Find where the given text appears and provide that cell's center as (x, y) coordinate. 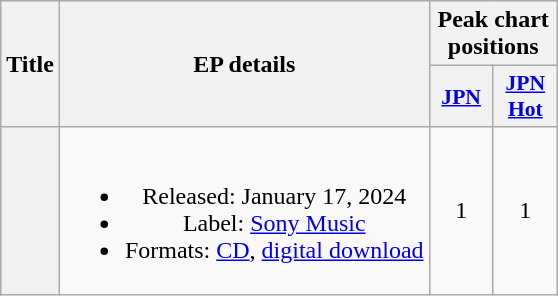
Peak chart positions (493, 34)
JPN (461, 96)
Title (30, 64)
EP details (244, 64)
Released: January 17, 2024Label: Sony MusicFormats: CD, digital download (244, 210)
JPN Hot (525, 96)
